Provide the [x, y] coordinate of the cell's center where the given text is located.  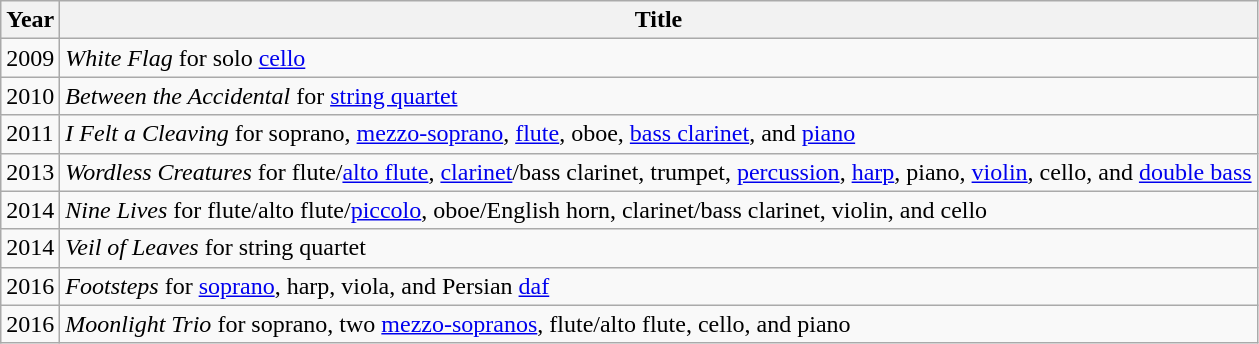
Title [658, 20]
2011 [30, 134]
2010 [30, 96]
Footsteps for soprano, harp, viola, and Persian daf [658, 286]
2013 [30, 172]
Veil of Leaves for string quartet [658, 248]
2009 [30, 58]
Moonlight Trio for soprano, two mezzo-sopranos, flute/alto flute, cello, and piano [658, 324]
Wordless Creatures for flute/alto flute, clarinet/bass clarinet, trumpet, percussion, harp, piano, violin, cello, and double bass [658, 172]
I Felt a Cleaving for soprano, mezzo-soprano, flute, oboe, bass clarinet, and piano [658, 134]
Nine Lives for flute/alto flute/piccolo, oboe/English horn, clarinet/bass clarinet, violin, and cello [658, 210]
Between the Accidental for string quartet [658, 96]
White Flag for solo cello [658, 58]
Year [30, 20]
